Extract the (X, Y) coordinate from the center of the cell holding the provided text.  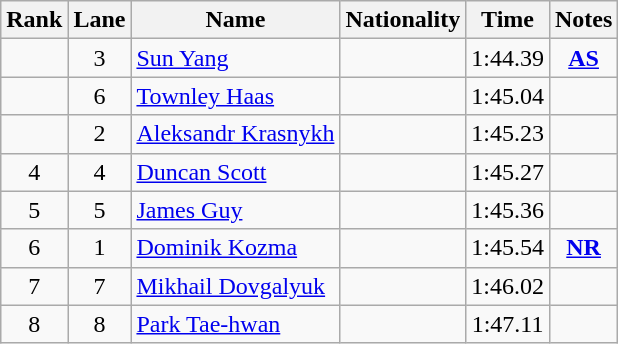
Name (236, 20)
1:45.27 (508, 172)
Aleksandr Krasnykh (236, 134)
Mikhail Dovgalyuk (236, 286)
NR (583, 248)
1:46.02 (508, 286)
Notes (583, 20)
Sun Yang (236, 58)
1:44.39 (508, 58)
1 (100, 248)
2 (100, 134)
Rank (34, 20)
Park Tae-hwan (236, 324)
Dominik Kozma (236, 248)
Lane (100, 20)
1:45.23 (508, 134)
AS (583, 58)
Nationality (403, 20)
Time (508, 20)
Townley Haas (236, 96)
James Guy (236, 210)
1:47.11 (508, 324)
1:45.04 (508, 96)
3 (100, 58)
Duncan Scott (236, 172)
1:45.36 (508, 210)
1:45.54 (508, 248)
